Pinpoint the cell where the given text exists, returning its (x, y) midpoint coordinate. 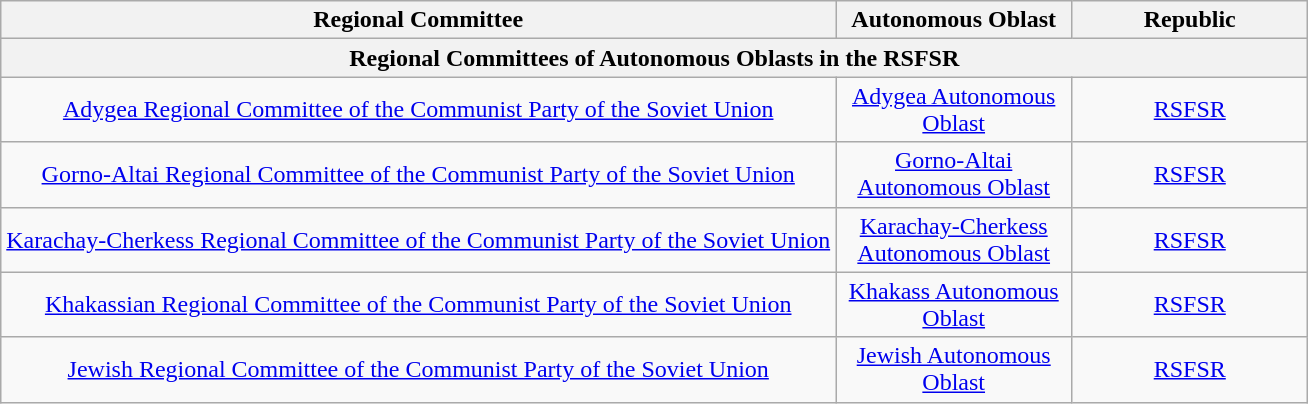
Gorno-Altai Autonomous Oblast (954, 174)
Jewish Autonomous Oblast (954, 370)
Adygea Regional Committee of the Communist Party of the Soviet Union (418, 110)
Gorno-Altai Regional Committee of the Communist Party of the Soviet Union (418, 174)
Adygea Autonomous Oblast (954, 110)
Regional Committee (418, 20)
Khakassian Regional Committee of the Communist Party of the Soviet Union (418, 304)
Jewish Regional Committee of the Communist Party of the Soviet Union (418, 370)
Republic (1190, 20)
Khakass Autonomous Oblast (954, 304)
Karachay-Cherkess Regional Committee of the Communist Party of the Soviet Union (418, 240)
Autonomous Oblast (954, 20)
Regional Committees of Autonomous Oblasts in the RSFSR (654, 58)
Karachay-Cherkess Autonomous Oblast (954, 240)
